Find where the given text appears and provide that cell's center as [x, y] coordinate. 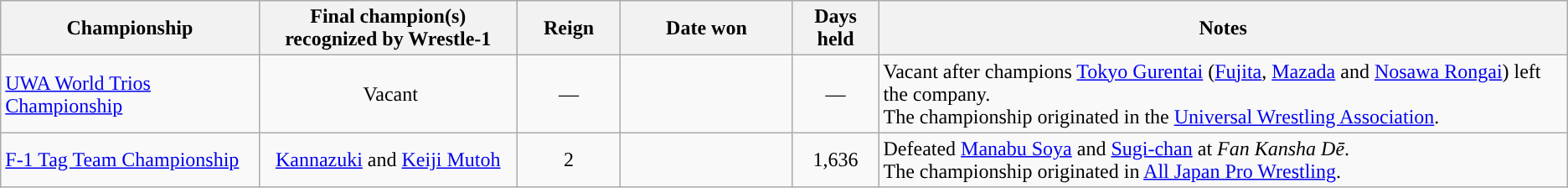
F-1 Tag Team Championship [130, 159]
Notes [1223, 29]
1,636 [836, 159]
Reign [568, 29]
Kannazuki and Keiji Mutoh [388, 159]
Defeated Manabu Soya and Sugi-chan at Fan Kansha Dē.The championship originated in All Japan Pro Wrestling. [1223, 159]
Vacant [388, 94]
Date won [707, 29]
UWA World Trios Championship [130, 94]
2 [568, 159]
Final champion(s) recognized by Wrestle-1 [388, 29]
Championship [130, 29]
Days held [836, 29]
